For the text-containing cell, return its midpoint in [x, y] coordinate format. 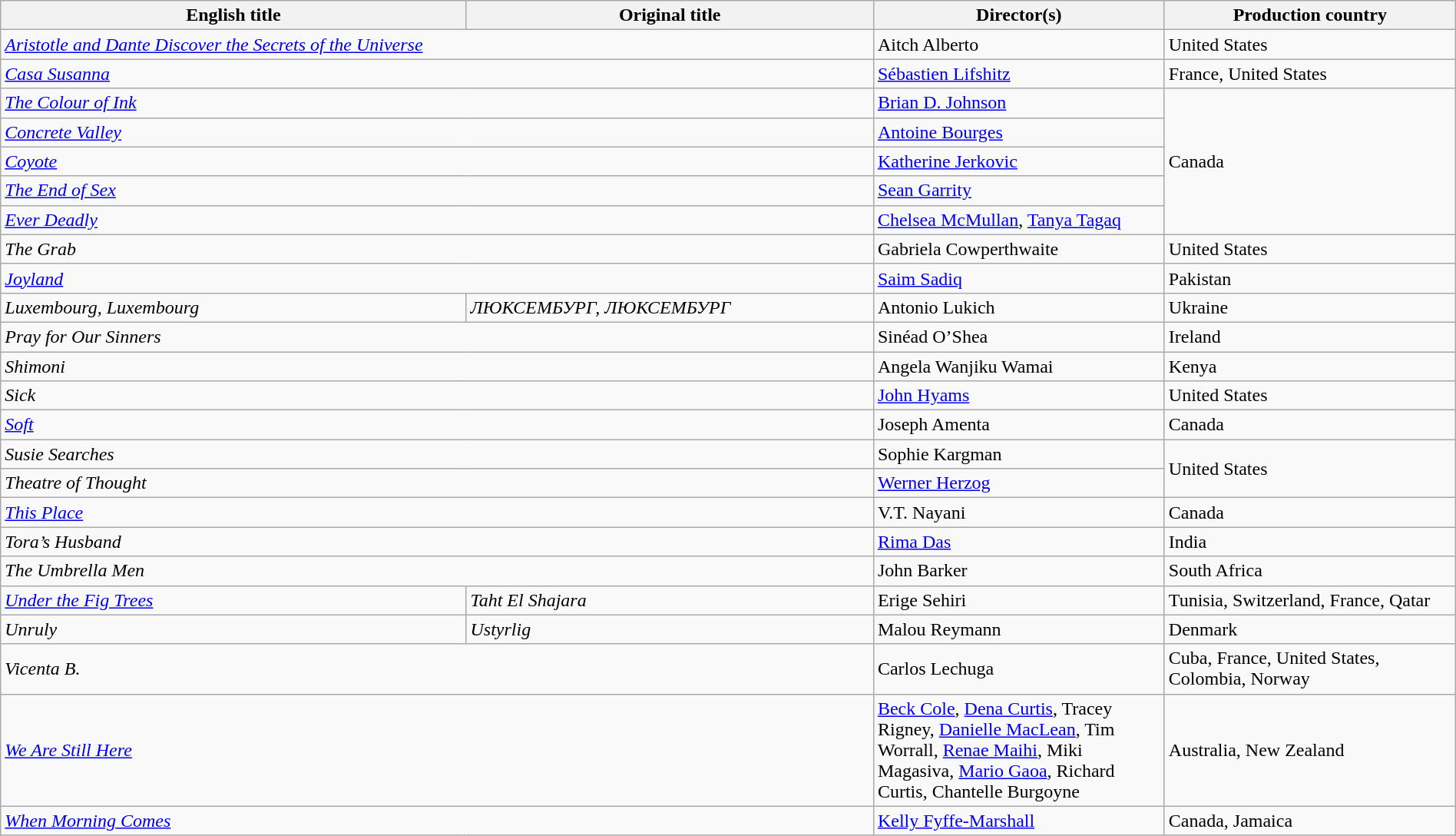
Pakistan [1310, 278]
Brian D. Johnson [1018, 103]
Australia, New Zealand [1310, 750]
Sean Garrity [1018, 191]
The End of Sex [438, 191]
Antonio Lukich [1018, 307]
Angela Wanjiku Wamai [1018, 367]
Aristotle and Dante Discover the Secrets of the Universe [438, 45]
Theatre of Thought [438, 483]
ЛЮКСЕМБУРГ, ЛЮКСЕМБУРГ [670, 307]
The Grab [438, 249]
Erige Sehiri [1018, 600]
Ukraine [1310, 307]
Tunisia, Switzerland, France, Qatar [1310, 600]
Tora’s Husband [438, 542]
We Are Still Here [438, 750]
Ustyrlig [670, 629]
John Hyams [1018, 396]
Joyland [438, 278]
France, United States [1310, 74]
Saim Sadiq [1018, 278]
When Morning Comes [438, 821]
Coyote [438, 161]
Joseph Amenta [1018, 425]
Vicenta B. [438, 668]
Susie Searches [438, 454]
The Colour of Ink [438, 103]
Under the Fig Trees [233, 600]
Unruly [233, 629]
Aitch Alberto [1018, 45]
Denmark [1310, 629]
Kelly Fyffe-Marshall [1018, 821]
Sick [438, 396]
Kenya [1310, 367]
This Place [438, 513]
John Barker [1018, 571]
Antoine Bourges [1018, 132]
Ireland [1310, 337]
Soft [438, 425]
Malou Reymann [1018, 629]
India [1310, 542]
English title [233, 15]
The Umbrella Men [438, 571]
Taht El Shajara [670, 600]
Canada, Jamaica [1310, 821]
Chelsea McMullan, Tanya Tagaq [1018, 220]
Casa Susanna [438, 74]
Sophie Kargman [1018, 454]
Luxembourg, Luxembourg [233, 307]
Concrete Valley [438, 132]
Shimoni [438, 367]
V.T. Nayani [1018, 513]
Sébastien Lifshitz [1018, 74]
Director(s) [1018, 15]
Rima Das [1018, 542]
Original title [670, 15]
Pray for Our Sinners [438, 337]
Production country [1310, 15]
South Africa [1310, 571]
Carlos Lechuga [1018, 668]
Ever Deadly [438, 220]
Beck Cole, Dena Curtis, Tracey Rigney, Danielle MacLean, Tim Worrall, Renae Maihi, Miki Magasiva, Mario Gaoa, Richard Curtis, Chantelle Burgoyne [1018, 750]
Gabriela Cowperthwaite [1018, 249]
Sinéad O’Shea [1018, 337]
Werner Herzog [1018, 483]
Cuba, France, United States, Colombia, Norway [1310, 668]
Katherine Jerkovic [1018, 161]
